Determine the (X, Y) coordinate at the center of the cell enclosing the given text.  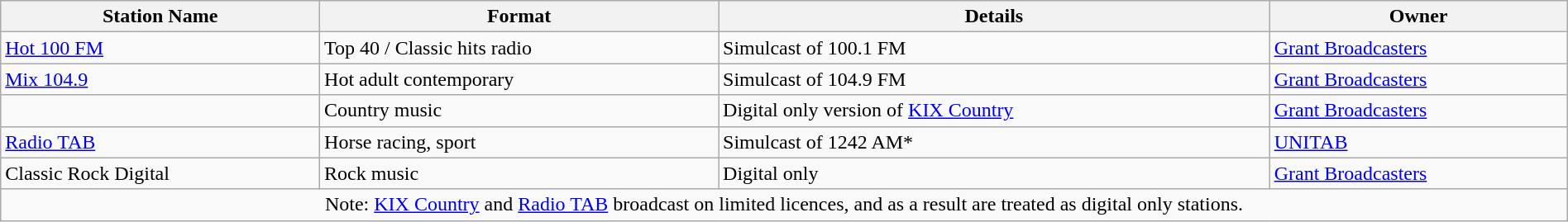
Details (994, 17)
Note: KIX Country and Radio TAB broadcast on limited licences, and as a result are treated as digital only stations. (784, 205)
Hot adult contemporary (519, 79)
Mix 104.9 (160, 79)
Horse racing, sport (519, 142)
UNITAB (1418, 142)
Classic Rock Digital (160, 173)
Station Name (160, 17)
Digital only version of KIX Country (994, 111)
Simulcast of 1242 AM* (994, 142)
Owner (1418, 17)
Country music (519, 111)
Top 40 / Classic hits radio (519, 48)
Hot 100 FM (160, 48)
Format (519, 17)
Digital only (994, 173)
Simulcast of 100.1 FM (994, 48)
Radio TAB (160, 142)
Simulcast of 104.9 FM (994, 79)
Rock music (519, 173)
